Return (X, Y) of the center of cell containing provided text 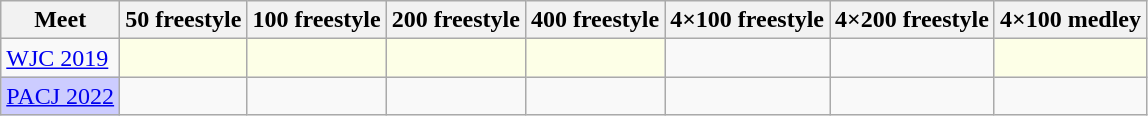
PACJ 2022 (60, 96)
4×100 medley (1070, 20)
200 freestyle (456, 20)
WJC 2019 (60, 58)
Meet (60, 20)
50 freestyle (184, 20)
4×100 freestyle (748, 20)
4×200 freestyle (912, 20)
100 freestyle (316, 20)
400 freestyle (594, 20)
